Extract the [x, y] coordinate from the center of the cell holding the provided text.  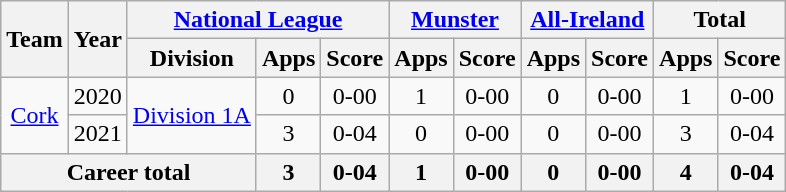
2020 [98, 96]
Total [720, 20]
Team [35, 39]
National League [258, 20]
4 [686, 172]
Munster [455, 20]
Division 1A [192, 115]
Year [98, 39]
Cork [35, 115]
Career total [129, 172]
All-Ireland [587, 20]
Division [192, 58]
2021 [98, 134]
